Identify which cell holds the provided text, then report its (x, y) central coordinate. 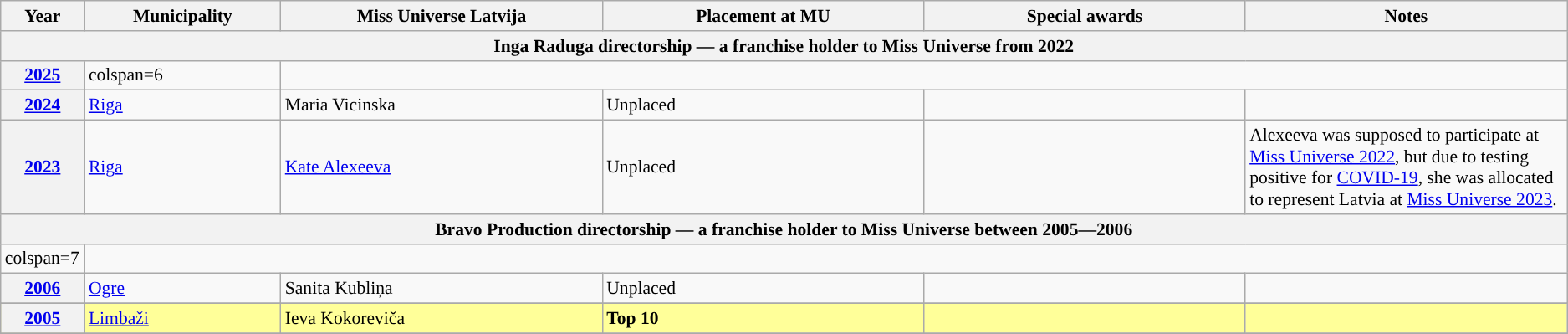
Placement at MU (763, 16)
Notes (1407, 16)
Top 10 (763, 319)
Kate Alexeeva (442, 167)
colspan=7 (43, 259)
Special awards (1085, 16)
Sanita Kubliņa (442, 289)
Maria Vicinska (442, 105)
Limbaži (182, 319)
Municipality (182, 16)
2025 (43, 75)
2023 (43, 167)
colspan=6 (182, 75)
Miss Universe Latvija (442, 16)
Bravo Production directorship — a franchise holder to Miss Universe between 2005―2006 (784, 229)
Year (43, 16)
Inga Raduga directorship — a franchise holder to Miss Universe from 2022 (784, 46)
2024 (43, 105)
2005 (43, 319)
2006 (43, 289)
Ieva Kokoreviča (442, 319)
Ogre (182, 289)
